Return the (X, Y) coordinate for the center point of the cell that contains the specified text.  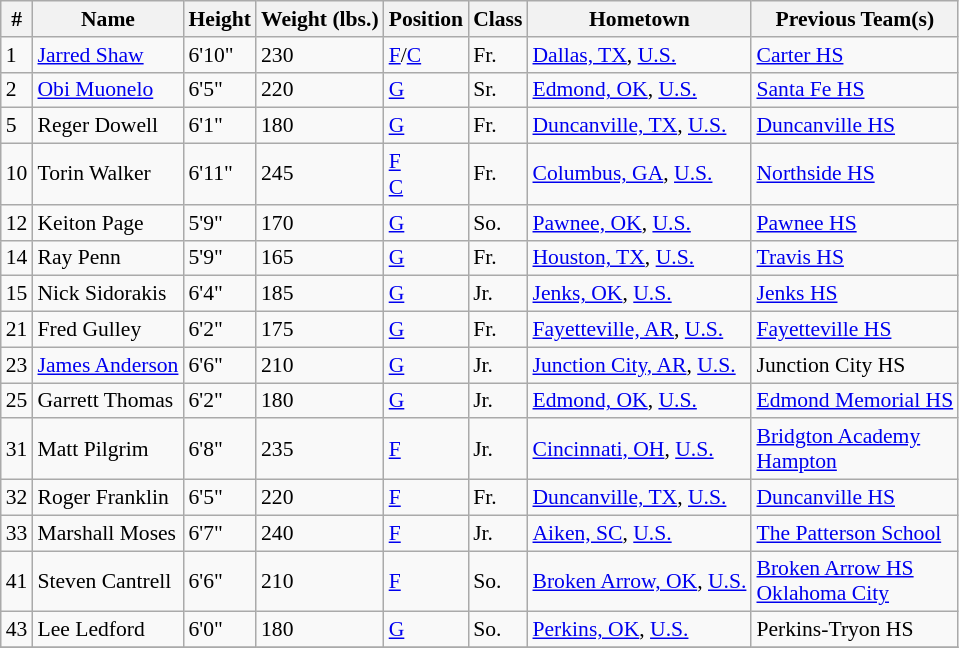
Jenks HS (854, 294)
165 (320, 258)
1 (17, 55)
Columbus, GA, U.S. (639, 174)
175 (320, 330)
Name (108, 19)
43 (17, 630)
14 (17, 258)
170 (320, 223)
12 (17, 223)
Obi Muonelo (108, 90)
James Anderson (108, 365)
Houston, TX, U.S. (639, 258)
Broken Arrow HSOklahoma City (854, 582)
2 (17, 90)
Torin Walker (108, 174)
Travis HS (854, 258)
6'8" (219, 450)
230 (320, 55)
Nick Sidorakis (108, 294)
The Patterson School (854, 533)
Roger Franklin (108, 498)
Class (498, 19)
6'0" (219, 630)
Fred Gulley (108, 330)
23 (17, 365)
Perkins, OK, U.S. (639, 630)
6'7" (219, 533)
# (17, 19)
32 (17, 498)
Ray Penn (108, 258)
15 (17, 294)
Jarred Shaw (108, 55)
Edmond Memorial HS (854, 401)
Garrett Thomas (108, 401)
Height (219, 19)
6'11" (219, 174)
245 (320, 174)
Sr. (498, 90)
Marshall Moses (108, 533)
235 (320, 450)
Junction City HS (854, 365)
Cincinnati, OH, U.S. (639, 450)
Reger Dowell (108, 126)
Carter HS (854, 55)
185 (320, 294)
6'1" (219, 126)
Santa Fe HS (854, 90)
31 (17, 450)
6'4" (219, 294)
240 (320, 533)
Broken Arrow, OK, U.S. (639, 582)
FC (426, 174)
Pawnee, OK, U.S. (639, 223)
Junction City, AR, U.S. (639, 365)
Fayetteville HS (854, 330)
Hometown (639, 19)
Previous Team(s) (854, 19)
33 (17, 533)
Fayetteville, AR, U.S. (639, 330)
Jenks, OK, U.S. (639, 294)
5 (17, 126)
F/C (426, 55)
Weight (lbs.) (320, 19)
10 (17, 174)
25 (17, 401)
Dallas, TX, U.S. (639, 55)
Bridgton AcademyHampton (854, 450)
Matt Pilgrim (108, 450)
Pawnee HS (854, 223)
41 (17, 582)
21 (17, 330)
Northside HS (854, 174)
6'10" (219, 55)
Lee Ledford (108, 630)
Steven Cantrell (108, 582)
Keiton Page (108, 223)
Perkins-Tryon HS (854, 630)
Position (426, 19)
Aiken, SC, U.S. (639, 533)
